Identify which cell holds the provided text, then report its [x, y] central coordinate. 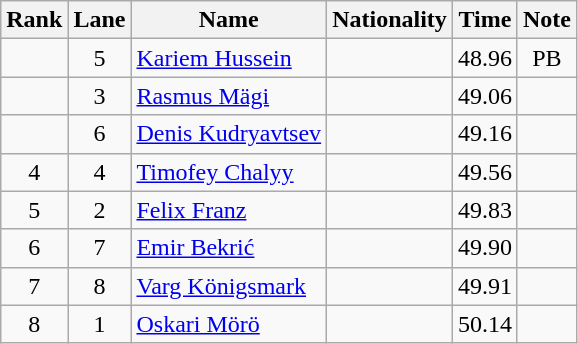
49.91 [484, 286]
49.06 [484, 96]
49.83 [484, 210]
Time [484, 20]
Emir Bekrić [229, 248]
49.56 [484, 172]
50.14 [484, 324]
Oskari Mörö [229, 324]
Name [229, 20]
Lane [100, 20]
Nationality [390, 20]
PB [546, 58]
49.90 [484, 248]
Kariem Hussein [229, 58]
49.16 [484, 134]
3 [100, 96]
Timofey Chalyy [229, 172]
Varg Königsmark [229, 286]
Felix Franz [229, 210]
Denis Kudryavtsev [229, 134]
1 [100, 324]
2 [100, 210]
Note [546, 20]
Rank [34, 20]
48.96 [484, 58]
Rasmus Mägi [229, 96]
